Provide the [x, y] coordinate of the cell's center where the given text is located.  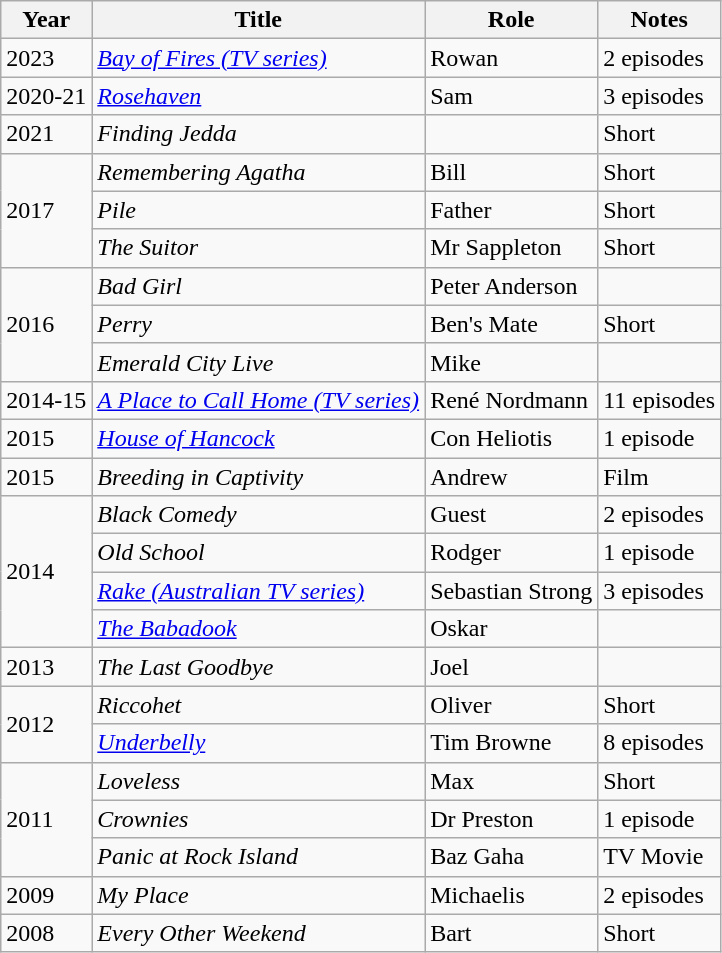
Max [512, 781]
2016 [46, 324]
8 episodes [660, 743]
Rowan [512, 58]
Bay of Fires (TV series) [258, 58]
Riccohet [258, 705]
2014-15 [46, 400]
Con Heliotis [512, 438]
Oliver [512, 705]
2011 [46, 819]
Baz Gaha [512, 857]
Breeding in Captivity [258, 477]
Sam [512, 96]
The Babadook [258, 629]
Father [512, 210]
Oskar [512, 629]
René Nordmann [512, 400]
Film [660, 477]
2014 [46, 572]
My Place [258, 895]
Black Comedy [258, 515]
Sebastian Strong [512, 591]
Pile [258, 210]
Year [46, 20]
Remembering Agatha [258, 172]
Bart [512, 933]
Peter Anderson [512, 286]
Notes [660, 20]
Rake (Australian TV series) [258, 591]
Rodger [512, 553]
Andrew [512, 477]
Panic at Rock Island [258, 857]
House of Hancock [258, 438]
Role [512, 20]
Joel [512, 667]
2009 [46, 895]
Tim Browne [512, 743]
2021 [46, 134]
2008 [46, 933]
Loveless [258, 781]
2012 [46, 724]
Bad Girl [258, 286]
2023 [46, 58]
Michaelis [512, 895]
Perry [258, 324]
Mr Sappleton [512, 248]
2017 [46, 210]
Crownies [258, 819]
Every Other Weekend [258, 933]
The Suitor [258, 248]
Mike [512, 362]
Bill [512, 172]
Emerald City Live [258, 362]
TV Movie [660, 857]
2013 [46, 667]
11 episodes [660, 400]
Old School [258, 553]
The Last Goodbye [258, 667]
Guest [512, 515]
Finding Jedda [258, 134]
A Place to Call Home (TV series) [258, 400]
Title [258, 20]
Ben's Mate [512, 324]
2020-21 [46, 96]
Underbelly [258, 743]
Rosehaven [258, 96]
Dr Preston [512, 819]
